Determine the [x, y] coordinate at the center of the cell enclosing the given text.  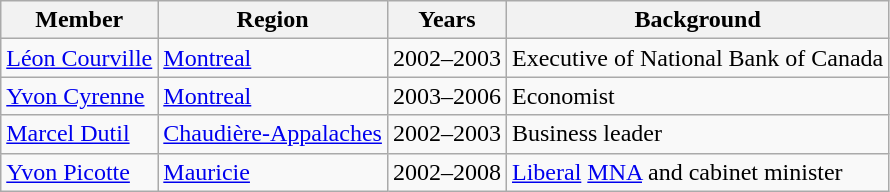
Marcel Dutil [80, 134]
Background [697, 20]
Business leader [697, 134]
Executive of National Bank of Canada [697, 58]
Yvon Picotte [80, 172]
Years [446, 20]
Léon Courville [80, 58]
Yvon Cyrenne [80, 96]
Liberal MNA and cabinet minister [697, 172]
2003–2006 [446, 96]
Economist [697, 96]
Chaudière-Appalaches [273, 134]
Member [80, 20]
2002–2008 [446, 172]
Region [273, 20]
Mauricie [273, 172]
